From the cell containing the given text, extract its center point as [X, Y] coordinate. 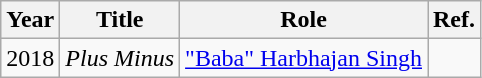
2018 [30, 58]
"Baba" Harbhajan Singh [304, 58]
Title [120, 20]
Ref. [454, 20]
Year [30, 20]
Role [304, 20]
Plus Minus [120, 58]
